Return (X, Y) of the center of cell containing provided text 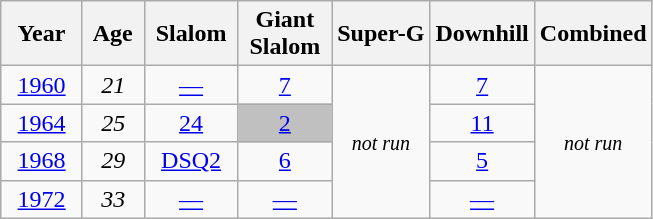
21 (113, 85)
Downhill (482, 34)
Giant Slalom (285, 34)
1960 (42, 85)
Age (113, 34)
5 (482, 161)
1964 (42, 123)
1972 (42, 199)
33 (113, 199)
1968 (42, 161)
24 (191, 123)
2 (285, 123)
Year (42, 34)
Slalom (191, 34)
29 (113, 161)
11 (482, 123)
Combined (593, 34)
Super-G (381, 34)
DSQ2 (191, 161)
6 (285, 161)
25 (113, 123)
